Scan for the cell matching the given text and deliver its [x, y] coordinate at center. 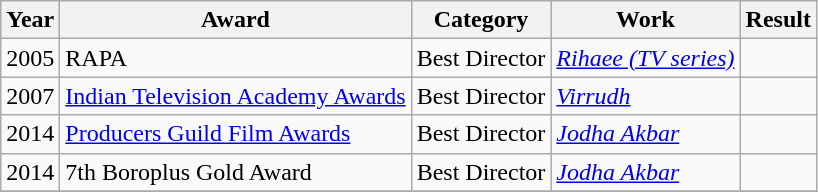
Category [481, 20]
2005 [30, 58]
Virrudh [646, 96]
Result [778, 20]
Indian Television Academy Awards [236, 96]
Producers Guild Film Awards [236, 134]
Work [646, 20]
7th Boroplus Gold Award [236, 172]
Year [30, 20]
RAPA [236, 58]
Award [236, 20]
2007 [30, 96]
Rihaee (TV series) [646, 58]
